Output the (x, y) coordinate of the center of the cell containing the given text.  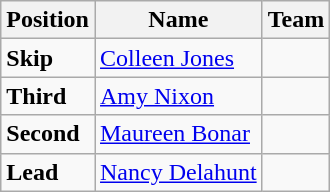
Maureen Bonar (178, 134)
Amy Nixon (178, 96)
Second (48, 134)
Colleen Jones (178, 58)
Lead (48, 172)
Name (178, 20)
Nancy Delahunt (178, 172)
Skip (48, 58)
Third (48, 96)
Team (296, 20)
Position (48, 20)
